Determine the [X, Y] coordinate at the center of the cell enclosing the given text.  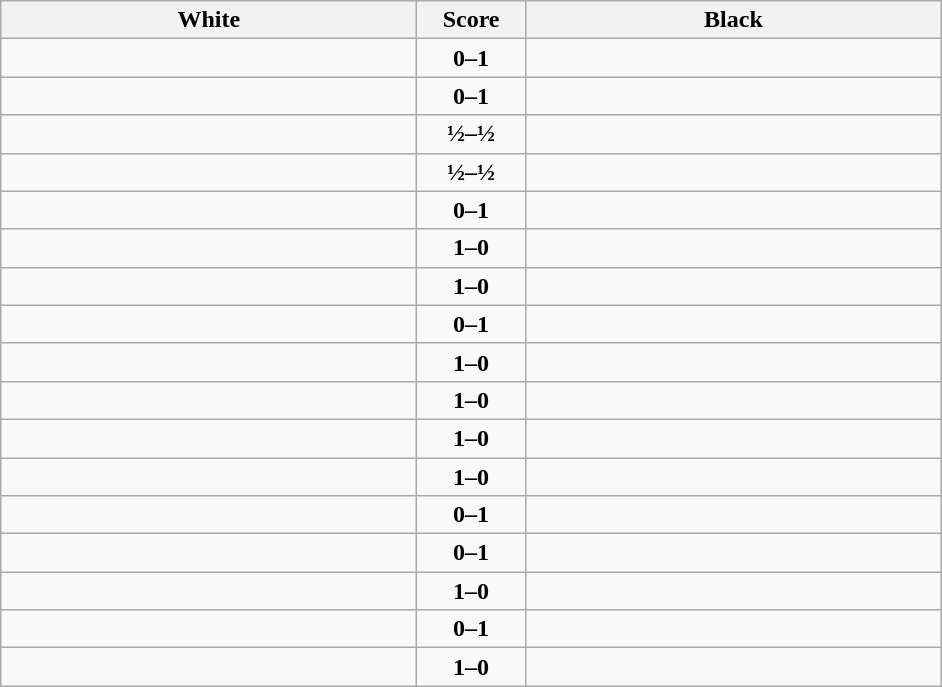
Black [733, 20]
Score [472, 20]
White [209, 20]
